Pinpoint the cell where the given text exists, returning its (X, Y) midpoint coordinate. 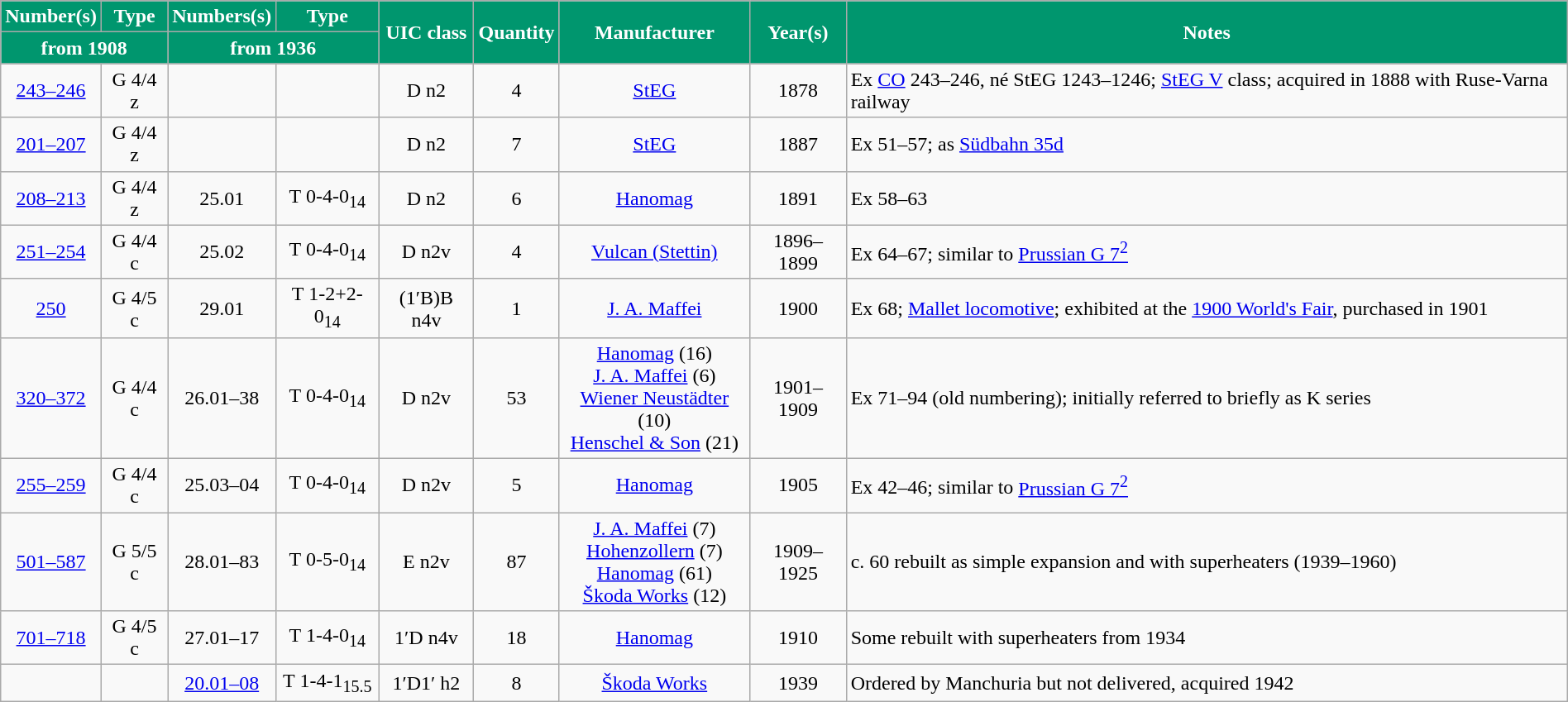
Ex CO 243–246, né StEG 1243–1246; StEG V class; acquired in 1888 with Ruse-Varna railway (1207, 91)
28.01–83 (222, 562)
Number(s) (51, 17)
Year(s) (798, 32)
243–246 (51, 91)
UIC class (427, 32)
7 (516, 144)
Notes (1207, 32)
8 (516, 683)
Numbers(s) (222, 17)
(1′B)B n4v (427, 308)
5 (516, 486)
701–718 (51, 638)
Т 1-4-014 (327, 638)
from 1908 (84, 48)
18 (516, 638)
Ex 42–46; similar to Prussian G 72 (1207, 486)
Hanomag (16)J. A. Maffei (6)Wiener Neustädter (10)Henschel & Son (21) (655, 398)
1′D1′ h2 (427, 683)
26.01–38 (222, 398)
J. A. Maffei (7)Hohenzollern (7)Hanomag (61)Škoda Works (12) (655, 562)
1900 (798, 308)
1939 (798, 683)
1 (516, 308)
1′D n4v (427, 638)
Ex 58–63 (1207, 198)
20.01–08 (222, 683)
1905 (798, 486)
25.03–04 (222, 486)
Ex 51–57; as Südbahn 35d (1207, 144)
1901–1909 (798, 398)
E n2v (427, 562)
1909–1925 (798, 562)
1878 (798, 91)
27.01–17 (222, 638)
Škoda Works (655, 683)
208–213 (51, 198)
501–587 (51, 562)
251–254 (51, 251)
from 1936 (273, 48)
6 (516, 198)
1891 (798, 198)
320–372 (51, 398)
Ordered by Manchuria but not delivered, acquired 1942 (1207, 683)
Manufacturer (655, 32)
Some rebuilt with superheaters from 1934 (1207, 638)
J. A. Maffei (655, 308)
Т 0-5-014 (327, 562)
25.02 (222, 251)
Т 1-4-115.5 (327, 683)
Vulcan (Stettin) (655, 251)
1896–1899 (798, 251)
250 (51, 308)
255–259 (51, 486)
25.01 (222, 198)
87 (516, 562)
29.01 (222, 308)
Т 1-2+2-014 (327, 308)
Ex 68; Mallet locomotive; exhibited at the 1900 World's Fair, purchased in 1901 (1207, 308)
Ex 64–67; similar to Prussian G 72 (1207, 251)
1887 (798, 144)
c. 60 rebuilt as simple expansion and with superheaters (1939–1960) (1207, 562)
201–207 (51, 144)
1910 (798, 638)
Quantity (516, 32)
53 (516, 398)
Ex 71–94 (old numbering); initially referred to briefly as K series (1207, 398)
G 5/5 c (134, 562)
